Return [x, y] of the center of cell containing provided text 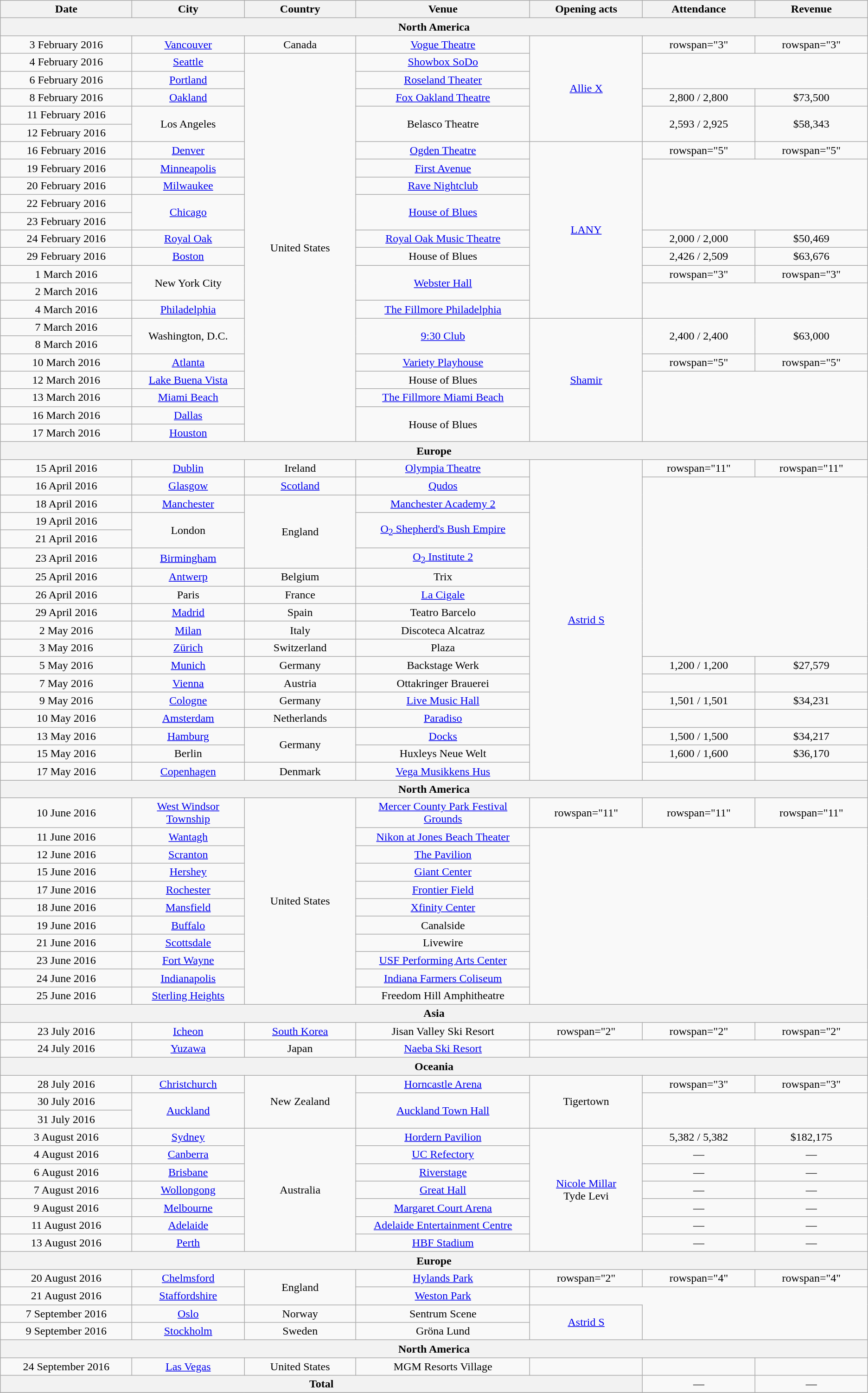
Jisan Valley Ski Resort [443, 1031]
Frontier Field [443, 890]
23 June 2016 [66, 960]
21 June 2016 [66, 943]
Hordern Pavilion [443, 1137]
21 April 2016 [66, 539]
24 June 2016 [66, 978]
Oakland [188, 97]
Scottsdale [188, 943]
First Avenue [443, 168]
7 May 2016 [66, 683]
Gröna Lund [443, 1331]
Variety Playhouse [443, 362]
2,426 / 2,509 [699, 257]
Dallas [188, 415]
Spain [300, 612]
$50,469 [811, 239]
$182,175 [811, 1137]
17 June 2016 [66, 890]
Chicago [188, 212]
Los Angeles [188, 124]
15 May 2016 [66, 754]
15 June 2016 [66, 872]
13 March 2016 [66, 398]
9 May 2016 [66, 700]
Icheon [188, 1031]
13 May 2016 [66, 736]
Revenue [811, 9]
Mercer County Park Festival Grounds [443, 813]
9 September 2016 [66, 1331]
Adelaide [188, 1225]
Houston [188, 433]
Sentrum Scene [443, 1314]
Manchester [188, 503]
HBF Stadium [443, 1243]
28 July 2016 [66, 1084]
$63,000 [811, 336]
Birmingham [188, 558]
2,800 / 2,800 [699, 97]
Australia [300, 1190]
Horncastle Arena [443, 1084]
Date [66, 9]
3 August 2016 [66, 1137]
Sydney [188, 1137]
1 March 2016 [66, 274]
Paris [188, 595]
20 February 2016 [66, 186]
Norway [300, 1314]
Brisbane [188, 1172]
Royal Oak [188, 239]
Vega Musikkens Hus [443, 771]
5 May 2016 [66, 665]
Fort Wayne [188, 960]
Vogue Theatre [443, 45]
Hamburg [188, 736]
Country [300, 9]
2 March 2016 [66, 292]
Seattle [188, 62]
Rave Nightclub [443, 186]
Indiana Farmers Coliseum [443, 978]
The Fillmore Miami Beach [443, 398]
23 February 2016 [66, 221]
Denmark [300, 771]
Live Music Hall [443, 700]
Belgium [300, 577]
10 March 2016 [66, 362]
Minneapolis [188, 168]
Portland [188, 80]
6 August 2016 [66, 1172]
19 February 2016 [66, 168]
Royal Oak Music Theatre [443, 239]
Sweden [300, 1331]
Denver [188, 150]
7 September 2016 [66, 1314]
Scranton [188, 854]
1,600 / 1,600 [699, 754]
Auckland Town Hall [443, 1111]
Showbox SoDo [443, 62]
Canberra [188, 1155]
10 June 2016 [66, 813]
Philadelphia [188, 309]
Italy [300, 630]
Wollongong [188, 1190]
MGM Resorts Village [443, 1367]
Hershey [188, 872]
Naeba Ski Resort [443, 1049]
Cologne [188, 700]
Indianapolis [188, 978]
24 July 2016 [66, 1049]
29 April 2016 [66, 612]
USF Performing Arts Center [443, 960]
9:30 Club [443, 336]
16 April 2016 [66, 486]
Madrid [188, 612]
2,000 / 2,000 [699, 239]
18 June 2016 [66, 907]
11 August 2016 [66, 1225]
12 June 2016 [66, 854]
8 February 2016 [66, 97]
Opening acts [586, 9]
Great Hall [443, 1190]
19 April 2016 [66, 521]
23 July 2016 [66, 1031]
Netherlands [300, 719]
Milan [188, 630]
Chelmsford [188, 1278]
O2 Institute 2 [443, 558]
Rochester [188, 890]
Discoteca Alcatraz [443, 630]
Wantagh [188, 837]
Huxleys Neue Welt [443, 754]
$34,217 [811, 736]
12 March 2016 [66, 380]
Vancouver [188, 45]
Buffalo [188, 925]
West Windsor Township [188, 813]
Margaret Court Arena [443, 1207]
UC Refectory [443, 1155]
7 August 2016 [66, 1190]
Venue [443, 9]
3 May 2016 [66, 648]
Ogden Theatre [443, 150]
Perth [188, 1243]
Yuzawa [188, 1049]
Milwaukee [188, 186]
Scotland [300, 486]
Staffordshire [188, 1296]
France [300, 595]
$63,676 [811, 257]
Qudos [443, 486]
Berlin [188, 754]
15 April 2016 [66, 468]
Adelaide Entertainment Centre [443, 1225]
24 September 2016 [66, 1367]
Manchester Academy 2 [443, 503]
8 March 2016 [66, 345]
Olympia Theatre [443, 468]
11 June 2016 [66, 837]
Hylands Park [443, 1278]
30 July 2016 [66, 1102]
Paradiso [443, 719]
Auckland [188, 1111]
The Pavilion [443, 854]
$58,343 [811, 124]
22 February 2016 [66, 203]
26 April 2016 [66, 595]
4 August 2016 [66, 1155]
Washington, D.C. [188, 336]
Riverstage [443, 1172]
Oslo [188, 1314]
Melbourne [188, 1207]
Sterling Heights [188, 995]
Lake Buena Vista [188, 380]
Las Vegas [188, 1367]
New Zealand [300, 1102]
Glasgow [188, 486]
Xfinity Center [443, 907]
Allie X [586, 89]
Nikon at Jones Beach Theater [443, 837]
10 May 2016 [66, 719]
$36,170 [811, 754]
Ireland [300, 468]
16 March 2016 [66, 415]
12 February 2016 [66, 133]
Docks [443, 736]
Boston [188, 257]
$34,231 [811, 700]
13 August 2016 [66, 1243]
London [188, 530]
4 February 2016 [66, 62]
17 March 2016 [66, 433]
Livewire [443, 943]
South Korea [300, 1031]
2,400 / 2,400 [699, 336]
25 April 2016 [66, 577]
5,382 / 5,382 [699, 1137]
The Fillmore Philadelphia [443, 309]
Plaza [443, 648]
Miami Beach [188, 398]
Tigertown [586, 1102]
LANY [586, 230]
16 February 2016 [66, 150]
Asia [434, 1014]
Amsterdam [188, 719]
Stockholm [188, 1331]
1,501 / 1,501 [699, 700]
7 March 2016 [66, 327]
New York City [188, 283]
$73,500 [811, 97]
Atlanta [188, 362]
4 March 2016 [66, 309]
Freedom Hill Amphitheatre [443, 995]
Belasco Theatre [443, 124]
Ottakringer Brauerei [443, 683]
17 May 2016 [66, 771]
2 May 2016 [66, 630]
Japan [300, 1049]
2,593 / 2,925 [699, 124]
Nicole MillarTyde Levi [586, 1190]
Weston Park [443, 1296]
23 April 2016 [66, 558]
Giant Center [443, 872]
19 June 2016 [66, 925]
29 February 2016 [66, 257]
O2 Shepherd's Bush Empire [443, 530]
20 August 2016 [66, 1278]
Mansfield [188, 907]
Total [322, 1384]
Oceania [434, 1066]
Munich [188, 665]
Shamir [586, 380]
1,500 / 1,500 [699, 736]
1,200 / 1,200 [699, 665]
18 April 2016 [66, 503]
City [188, 9]
Dublin [188, 468]
Roseland Theater [443, 80]
$27,579 [811, 665]
21 August 2016 [66, 1296]
Canada [300, 45]
3 February 2016 [66, 45]
Switzerland [300, 648]
Vienna [188, 683]
Copenhagen [188, 771]
9 August 2016 [66, 1207]
24 February 2016 [66, 239]
31 July 2016 [66, 1119]
25 June 2016 [66, 995]
Austria [300, 683]
Zürich [188, 648]
Backstage Werk [443, 665]
Webster Hall [443, 283]
La Cigale [443, 595]
Christchurch [188, 1084]
Canalside [443, 925]
Antwerp [188, 577]
Trix [443, 577]
6 February 2016 [66, 80]
Teatro Barcelo [443, 612]
Fox Oakland Theatre [443, 97]
Attendance [699, 9]
11 February 2016 [66, 115]
